Determine the [x, y] coordinate at the center of the cell enclosing the given text.  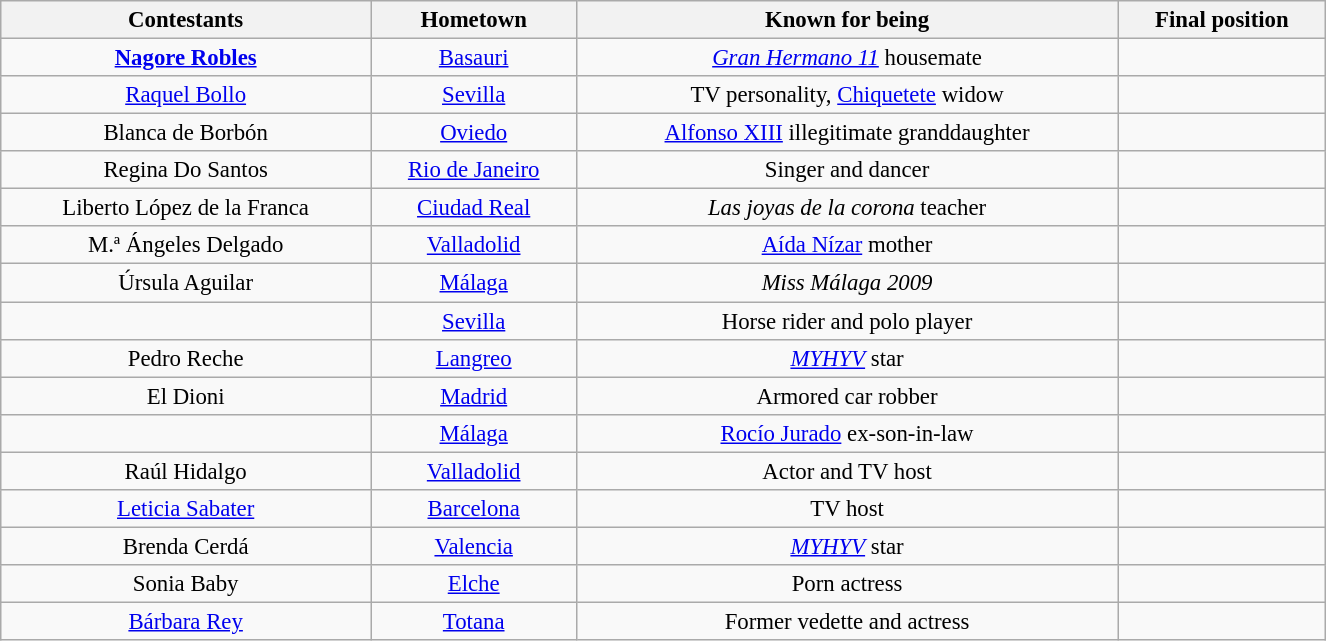
Ciudad Real [474, 208]
Horse rider and polo player [847, 321]
Oviedo [474, 133]
Rocío Jurado ex-son-in-law [847, 433]
Brenda Cerdá [186, 546]
TV personality, Chiquetete widow [847, 95]
Las joyas de la corona teacher [847, 208]
TV host [847, 508]
Contestants [186, 20]
Basauri [474, 57]
Elche [474, 584]
Blanca de Borbón [186, 133]
Langreo [474, 358]
Pedro Reche [186, 358]
El Dioni [186, 396]
M.ª Ángeles Delgado [186, 245]
Armored car robber [847, 396]
Alfonso XIII illegitimate granddaughter [847, 133]
Raquel Bollo [186, 95]
Miss Málaga 2009 [847, 283]
Final position [1222, 20]
Rio de Janeiro [474, 170]
Former vedette and actress [847, 621]
Leticia Sabater [186, 508]
Regina Do Santos [186, 170]
Porn actress [847, 584]
Barcelona [474, 508]
Valencia [474, 546]
Úrsula Aguilar [186, 283]
Gran Hermano 11 housemate [847, 57]
Singer and dancer [847, 170]
Bárbara Rey [186, 621]
Actor and TV host [847, 471]
Known for being [847, 20]
Hometown [474, 20]
Nagore Robles [186, 57]
Totana [474, 621]
Raúl Hidalgo [186, 471]
Madrid [474, 396]
Aída Nízar mother [847, 245]
Sonia Baby [186, 584]
Liberto López de la Franca [186, 208]
